Find where the given text appears and provide that cell's center as (x, y) coordinate. 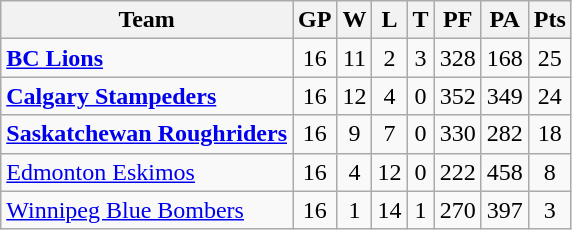
349 (504, 96)
2 (390, 58)
T (420, 20)
GP (315, 20)
8 (550, 172)
Calgary Stampeders (147, 96)
25 (550, 58)
Team (147, 20)
Edmonton Eskimos (147, 172)
270 (458, 210)
BC Lions (147, 58)
14 (390, 210)
Pts (550, 20)
352 (458, 96)
397 (504, 210)
282 (504, 134)
222 (458, 172)
9 (354, 134)
7 (390, 134)
L (390, 20)
330 (458, 134)
328 (458, 58)
11 (354, 58)
Winnipeg Blue Bombers (147, 210)
W (354, 20)
18 (550, 134)
458 (504, 172)
PA (504, 20)
24 (550, 96)
PF (458, 20)
Saskatchewan Roughriders (147, 134)
168 (504, 58)
